From the cell containing the given text, extract its center point as [X, Y] coordinate. 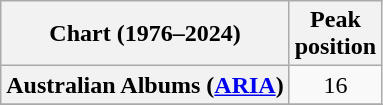
Peakposition [335, 34]
Australian Albums (ARIA) [145, 85]
16 [335, 85]
Chart (1976–2024) [145, 34]
